Provide the [x, y] coordinate of the cell's center where the given text is located.  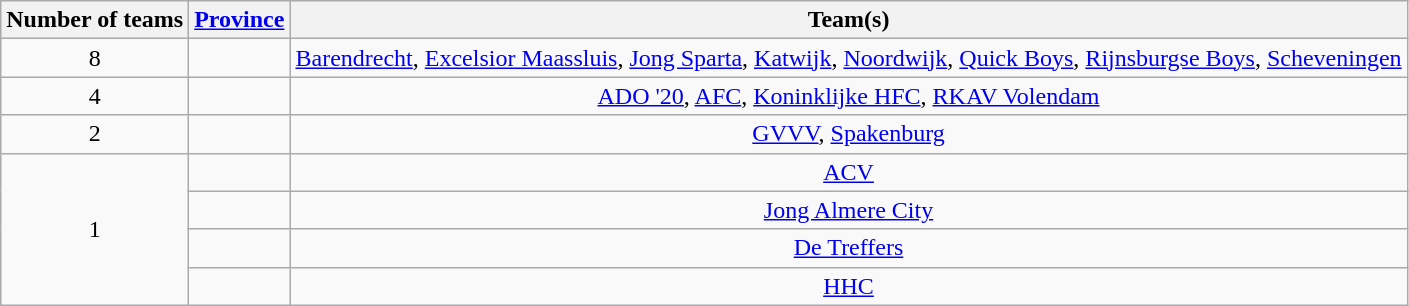
Jong Almere City [848, 210]
Province [240, 20]
1 [95, 229]
HHC [848, 286]
2 [95, 134]
De Treffers [848, 248]
4 [95, 96]
Team(s) [848, 20]
ADO '20, AFC, Koninklijke HFC, RKAV Volendam [848, 96]
GVVV, Spakenburg [848, 134]
ACV [848, 172]
Barendrecht, Excelsior Maassluis, Jong Sparta, Katwijk, Noordwijk, Quick Boys, Rijnsburgse Boys, Scheveningen [848, 58]
Number of teams [95, 20]
8 [95, 58]
